Find where the given text appears and provide that cell's center as [X, Y] coordinate. 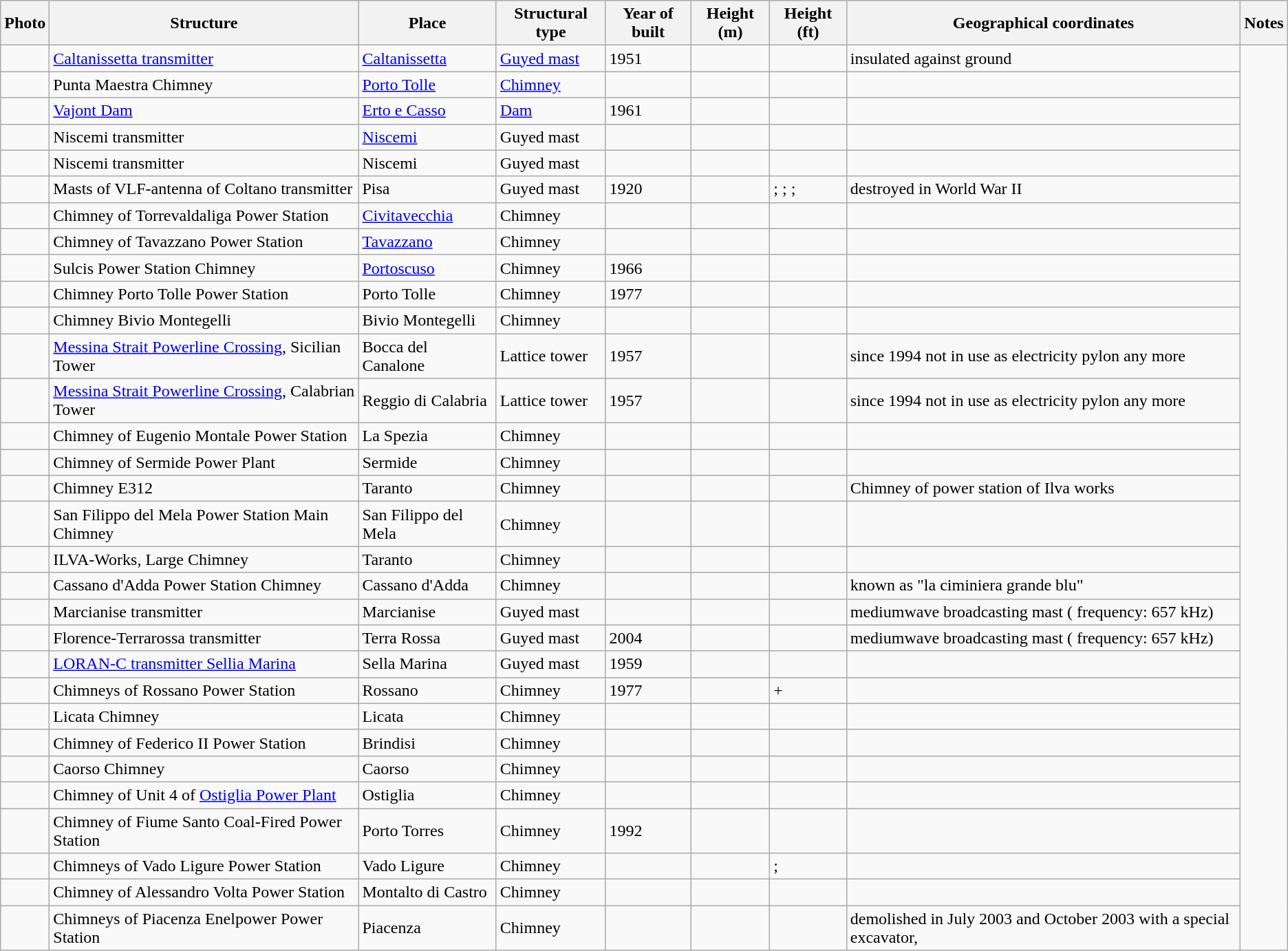
; [808, 866]
Chimney of Torrevaldaliga Power Station [204, 215]
Height (ft) [808, 23]
Caorso [427, 769]
1920 [648, 189]
Caltanissetta transmitter [204, 58]
Terra Rossa [427, 638]
Chimney Porto Tolle Power Station [204, 294]
Bocca del Canalone [427, 355]
Cassano d'Adda [427, 586]
destroyed in World War II [1043, 189]
known as "la ciminiera grande blu" [1043, 586]
Piacenza [427, 928]
San Filippo del Mela [427, 524]
Chimney E312 [204, 489]
Notes [1264, 23]
Sella Marina [427, 664]
Messina Strait Powerline Crossing, Calabrian Tower [204, 400]
Civitavecchia [427, 215]
Chimneys of Piacenza Enelpower Power Station [204, 928]
Marcianise [427, 612]
Erto e Casso [427, 111]
Montalto di Castro [427, 893]
+ [808, 690]
Chimneys of Rossano Power Station [204, 690]
Reggio di Calabria [427, 400]
Chimney of Alessandro Volta Power Station [204, 893]
Geographical coordinates [1043, 23]
Messina Strait Powerline Crossing, Sicilian Tower [204, 355]
; ; ; [808, 189]
demolished in July 2003 and October 2003 with a special excavator, [1043, 928]
Chimney Bivio Montegelli [204, 320]
Punta Maestra Chimney [204, 85]
Ostiglia [427, 795]
Caorso Chimney [204, 769]
1966 [648, 268]
Licata [427, 716]
Tavazzano [427, 242]
Bivio Montegelli [427, 320]
Portoscuso [427, 268]
Chimney of power station of Ilva works [1043, 489]
Sermide [427, 462]
San Filippo del Mela Power Station Main Chimney [204, 524]
LORAN-C transmitter Sellia Marina [204, 664]
La Spezia [427, 436]
Chimneys of Vado Ligure Power Station [204, 866]
1961 [648, 111]
Marcianise transmitter [204, 612]
ILVA-Works, Large Chimney [204, 559]
Pisa [427, 189]
1951 [648, 58]
Chimney of Sermide Power Plant [204, 462]
Year of built [648, 23]
Licata Chimney [204, 716]
Chimney of Unit 4 of Ostiglia Power Plant [204, 795]
Chimney of Tavazzano Power Station [204, 242]
Place [427, 23]
Brindisi [427, 742]
Porto Torres [427, 830]
Chimney of Eugenio Montale Power Station [204, 436]
Structural type [550, 23]
Caltanissetta [427, 58]
Vajont Dam [204, 111]
Florence-Terrarossa transmitter [204, 638]
insulated against ground [1043, 58]
1959 [648, 664]
Masts of VLF-antenna of Coltano transmitter [204, 189]
Photo [25, 23]
Structure [204, 23]
Sulcis Power Station Chimney [204, 268]
Height (m) [731, 23]
Cassano d'Adda Power Station Chimney [204, 586]
Chimney of Fiume Santo Coal-Fired Power Station [204, 830]
Dam [550, 111]
1992 [648, 830]
Vado Ligure [427, 866]
2004 [648, 638]
Chimney of Federico II Power Station [204, 742]
Rossano [427, 690]
